Determine the [x, y] coordinate at the center of the cell enclosing the given text.  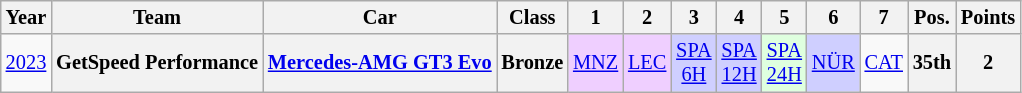
5 [784, 17]
Points [988, 17]
NÜR [834, 63]
4 [738, 17]
Mercedes-AMG GT3 Evo [380, 63]
LEC [647, 63]
35th [932, 63]
Class [533, 17]
GetSpeed Performance [157, 63]
SPA24H [784, 63]
CAT [884, 63]
3 [694, 17]
Year [26, 17]
7 [884, 17]
Pos. [932, 17]
Team [157, 17]
MNZ [596, 63]
6 [834, 17]
Bronze [533, 63]
SPA6H [694, 63]
Car [380, 17]
1 [596, 17]
SPA12H [738, 63]
2023 [26, 63]
